Pinpoint the cell where the given text exists, returning its (x, y) midpoint coordinate. 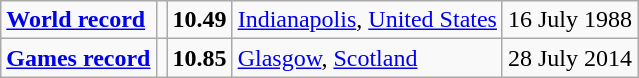
Games record (78, 58)
16 July 1988 (570, 20)
World record (78, 20)
10.85 (200, 58)
10.49 (200, 20)
Glasgow, Scotland (367, 58)
Indianapolis, United States (367, 20)
28 July 2014 (570, 58)
